Identify which cell holds the provided text, then report its (X, Y) central coordinate. 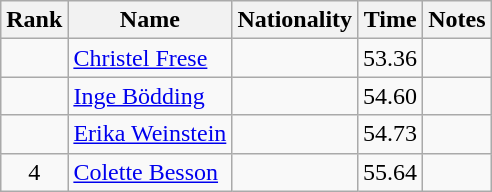
53.36 (390, 58)
Rank (34, 20)
Colette Besson (150, 172)
Erika Weinstein (150, 134)
54.60 (390, 96)
Inge Bödding (150, 96)
54.73 (390, 134)
Time (390, 20)
4 (34, 172)
Notes (457, 20)
Name (150, 20)
55.64 (390, 172)
Nationality (295, 20)
Christel Frese (150, 58)
